Capture the cell that displays the provided text and extract its [X, Y] central coordinate. 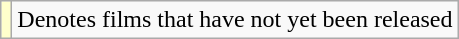
Denotes films that have not yet been released [235, 20]
